Provide the [X, Y] coordinate of the cell's center where the given text is located.  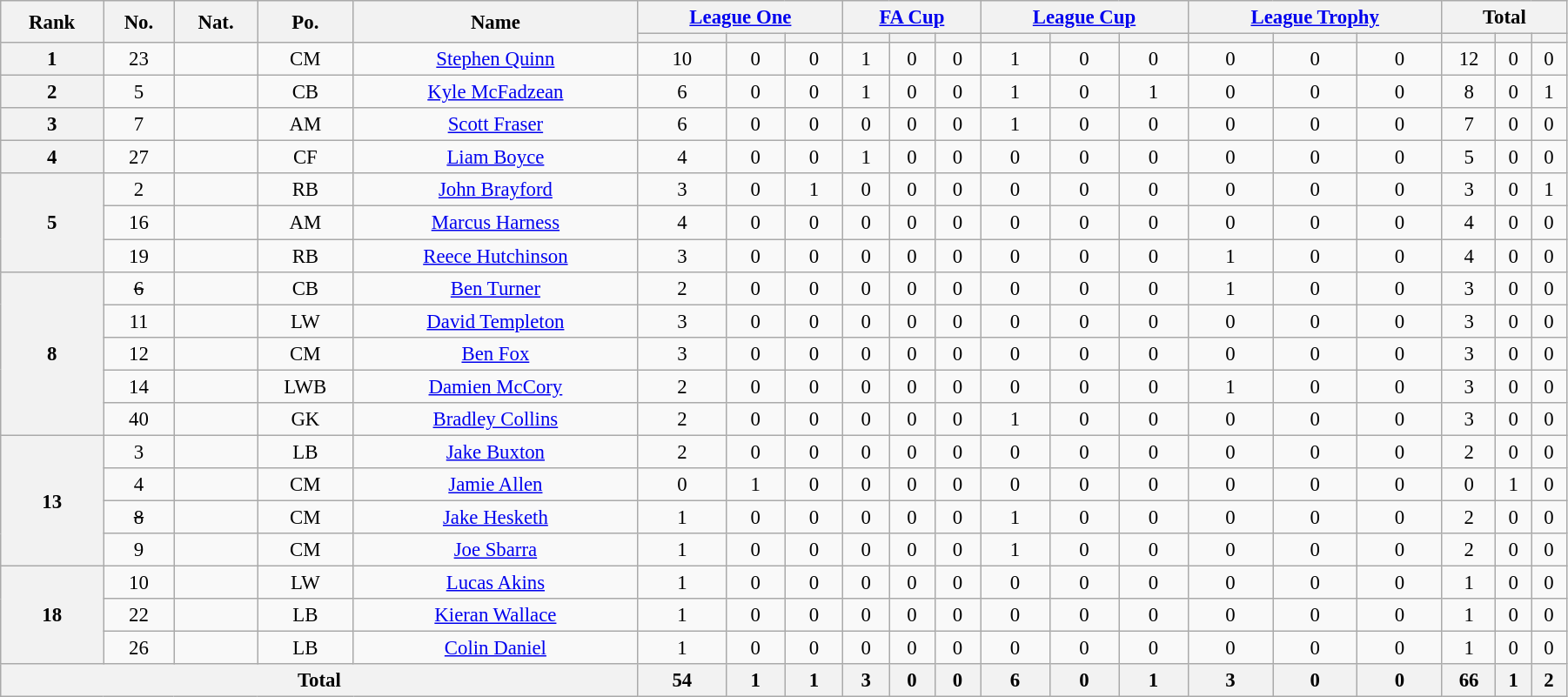
66 [1469, 680]
CF [305, 157]
David Templeton [496, 321]
27 [139, 157]
No. [139, 22]
LWB [305, 386]
GK [305, 419]
Reece Hutchinson [496, 256]
19 [139, 256]
League Cup [1084, 17]
League Trophy [1315, 17]
Stephen Quinn [496, 59]
23 [139, 59]
Colin Daniel [496, 648]
9 [139, 550]
League One [740, 17]
Ben Fox [496, 353]
Joe Sbarra [496, 550]
Liam Boyce [496, 157]
Bradley Collins [496, 419]
Damien McCory [496, 386]
Kyle McFadzean [496, 92]
22 [139, 615]
Scott Fraser [496, 124]
11 [139, 321]
Jamie Allen [496, 485]
54 [682, 680]
Rank [52, 22]
16 [139, 223]
Kieran Wallace [496, 615]
Lucas Akins [496, 583]
FA Cup [912, 17]
Name [496, 22]
Po. [305, 22]
18 [52, 616]
Marcus Harness [496, 223]
40 [139, 419]
Jake Buxton [496, 452]
Ben Turner [496, 288]
14 [139, 386]
26 [139, 648]
13 [52, 500]
John Brayford [496, 191]
Nat. [216, 22]
Jake Hesketh [496, 517]
